From the cell containing the given text, extract its center point as [x, y] coordinate. 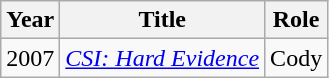
2007 [30, 58]
Year [30, 20]
CSI: Hard Evidence [162, 58]
Role [296, 20]
Cody [296, 58]
Title [162, 20]
